Scan for the cell matching the given text and deliver its (X, Y) coordinate at center. 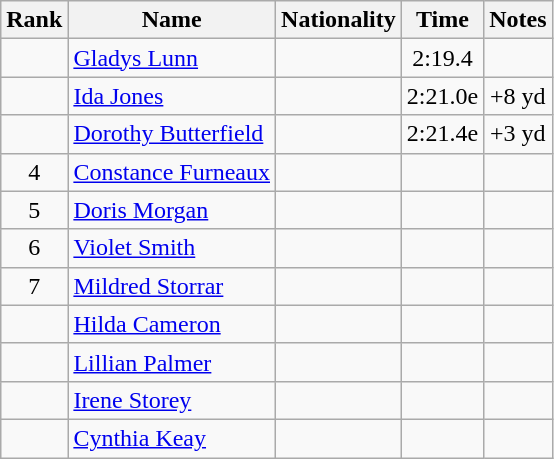
5 (34, 210)
Dorothy Butterfield (172, 134)
Gladys Lunn (172, 58)
Rank (34, 20)
Nationality (339, 20)
Constance Furneaux (172, 172)
+8 yd (518, 96)
2:19.4 (442, 58)
Violet Smith (172, 248)
Doris Morgan (172, 210)
Notes (518, 20)
2:21.0e (442, 96)
Cynthia Keay (172, 438)
Hilda Cameron (172, 324)
Time (442, 20)
Mildred Storrar (172, 286)
7 (34, 286)
Ida Jones (172, 96)
Lillian Palmer (172, 362)
Name (172, 20)
6 (34, 248)
+3 yd (518, 134)
Irene Storey (172, 400)
4 (34, 172)
2:21.4e (442, 134)
